Extract the (X, Y) coordinate from the center of the cell holding the provided text.  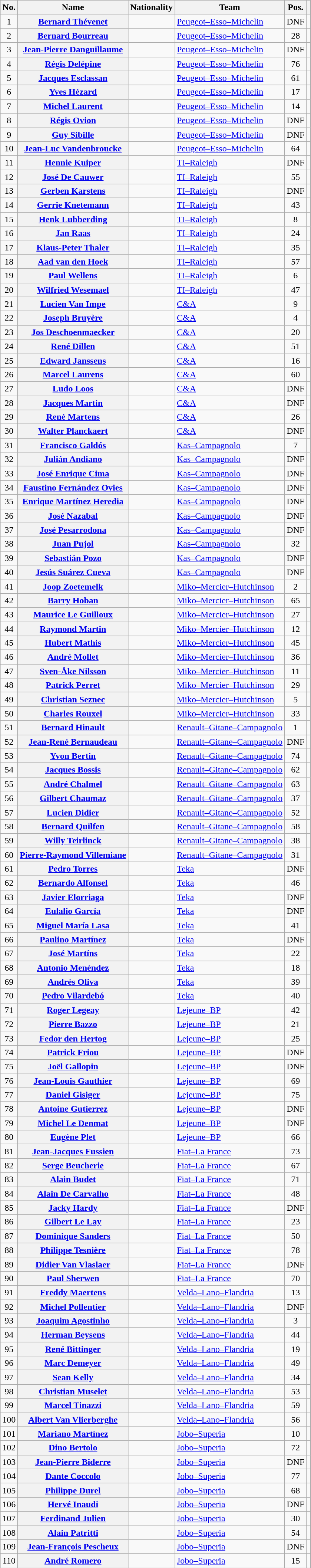
79 (9, 1123)
Hubert Mathis (73, 643)
José Enrique Cima (73, 473)
Hervé Inaudi (73, 1504)
Régis Delépine (73, 64)
Yves Hézard (73, 92)
Michel Le Denmat (73, 1123)
Guy Sibille (73, 134)
Régis Ovion (73, 120)
Fedor den Hertog (73, 1038)
René Bittinger (73, 1349)
Daniel Gisiger (73, 1095)
88 (9, 1250)
Klaus-Peter Thaler (73, 247)
André Chalmel (73, 784)
No. (9, 7)
Patrick Perret (73, 685)
Gilbert Le Lay (73, 1222)
Antonio Menéndez (73, 968)
Eugène Plet (73, 1137)
Albert Van Vlierberghe (73, 1420)
Patrick Friou (73, 1052)
Wilfried Wesemael (73, 290)
Bernard Quilfen (73, 826)
93 (9, 1321)
Francisco Galdós (73, 445)
Herman Beysens (73, 1335)
Marc Demeyer (73, 1363)
95 (9, 1349)
Enrique Martínez Heredia (73, 502)
Pierre-Raymond Villemiane (73, 854)
80 (9, 1137)
Bernard Bourreau (73, 36)
Marcel Laurens (73, 374)
84 (9, 1194)
José Nazabal (73, 516)
Serge Beucherie (73, 1165)
José Martíns (73, 954)
102 (9, 1448)
Yvon Bertin (73, 756)
82 (9, 1165)
Jan Raas (73, 233)
97 (9, 1377)
107 (9, 1518)
Bernard Thévenet (73, 22)
Paul Wellens (73, 276)
83 (9, 1180)
Antoine Gutierrez (73, 1109)
Marcel Tinazzi (73, 1405)
Walter Planckaert (73, 431)
98 (9, 1391)
Jean-Pierre Danguillaume (73, 50)
Juan Pujol (73, 544)
Gerben Karstens (73, 191)
José De Cauwer (73, 177)
Jacques Esclassan (73, 78)
Dino Bertolo (73, 1448)
Michel Pollentier (73, 1306)
110 (9, 1561)
Jesús Suárez Cueva (73, 572)
José Pesarrodona (73, 530)
Christian Seznec (73, 699)
Mariano Martínez (73, 1434)
101 (9, 1434)
91 (9, 1292)
Roger Legeay (73, 1010)
Eulalio García (73, 911)
Didier Van Vlaslaer (73, 1264)
105 (9, 1490)
Joaquim Agostinho (73, 1321)
Charles Rouxel (73, 714)
Bernard Hinault (73, 728)
Pedro Vilardebó (73, 996)
Sean Kelly (73, 1377)
Jean-René Bernaudeau (73, 742)
Joop Zoetemelk (73, 586)
96 (9, 1363)
Joël Gallopin (73, 1066)
Lucien Didier (73, 812)
Bernardo Alfonsel (73, 883)
Jean-Louis Gauthier (73, 1081)
Julián Andiano (73, 459)
Barry Hoban (73, 600)
Pedro Torres (73, 869)
90 (9, 1278)
104 (9, 1476)
Jean-François Pescheux (73, 1547)
Jean-Luc Vandenbroucke (73, 148)
Nationality (152, 7)
Willy Teirlinck (73, 840)
Alain Patritti (73, 1533)
Ferdinand Julien (73, 1518)
Philippe Durel (73, 1490)
Henk Lubberding (73, 219)
Jacques Martin (73, 403)
Pos. (296, 7)
Paulino Martínez (73, 939)
René Martens (73, 417)
Ludo Loos (73, 388)
Hennie Kuiper (73, 163)
Christian Muselet (73, 1391)
René Dillen (73, 346)
99 (9, 1405)
103 (9, 1462)
Edward Janssens (73, 360)
Michel Laurent (73, 106)
81 (9, 1151)
Gilbert Chaumaz (73, 798)
André Mollet (73, 657)
Philippe Tesnière (73, 1250)
Raymond Martin (73, 629)
Javier Elorriaga (73, 897)
86 (9, 1222)
Lucien Van Impe (73, 304)
Name (73, 7)
Miguel María Lasa (73, 925)
85 (9, 1208)
92 (9, 1306)
Alain De Carvalho (73, 1194)
Jacky Hardy (73, 1208)
Jean-Pierre Biderre (73, 1462)
Dante Coccolo (73, 1476)
Jean-Jacques Fussien (73, 1151)
Maurice Le Guilloux (73, 614)
Jacques Bossis (73, 770)
89 (9, 1264)
Team (229, 7)
Aad van den Hoek (73, 262)
Alain Budet (73, 1180)
108 (9, 1533)
100 (9, 1420)
Paul Sherwen (73, 1278)
106 (9, 1504)
Sven-Åke Nilsson (73, 671)
Freddy Maertens (73, 1292)
André Romero (73, 1561)
87 (9, 1236)
Sebastián Pozo (73, 558)
Dominique Sanders (73, 1236)
Andrés Oliva (73, 982)
Faustino Fernández Ovies (73, 488)
Joseph Bruyère (73, 318)
94 (9, 1335)
Gerrie Knetemann (73, 205)
Pierre Bazzo (73, 1024)
109 (9, 1547)
Jos Deschoenmaecker (73, 332)
